Scan for the cell matching the given text and deliver its (X, Y) coordinate at center. 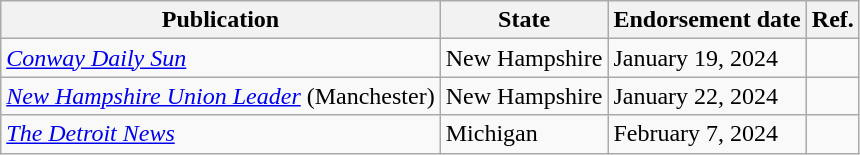
Michigan (524, 134)
The Detroit News (220, 134)
State (524, 20)
January 19, 2024 (707, 58)
Endorsement date (707, 20)
New Hampshire Union Leader (Manchester) (220, 96)
January 22, 2024 (707, 96)
February 7, 2024 (707, 134)
Conway Daily Sun (220, 58)
Publication (220, 20)
Ref. (832, 20)
